Return the (X, Y) coordinate for the center point of the cell that contains the specified text.  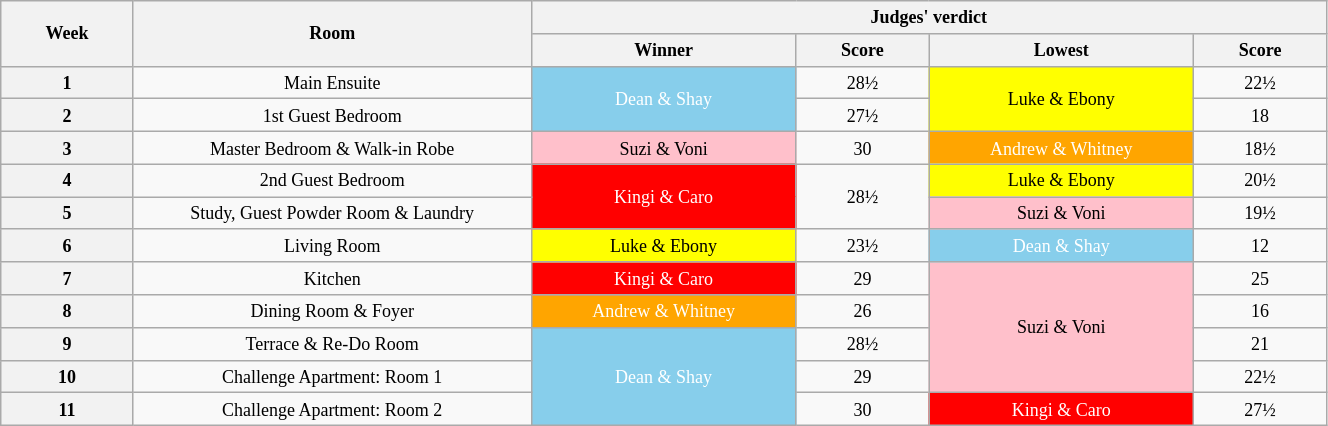
5 (68, 214)
18½ (1260, 148)
2nd Guest Bedroom (332, 180)
Lowest (1062, 50)
18 (1260, 116)
9 (68, 344)
Judges' verdict (928, 18)
Kitchen (332, 278)
7 (68, 278)
Study, Guest Powder Room & Laundry (332, 214)
20½ (1260, 180)
11 (68, 410)
16 (1260, 312)
1st Guest Bedroom (332, 116)
3 (68, 148)
Main Ensuite (332, 82)
Terrace & Re-Do Room (332, 344)
Room (332, 34)
1 (68, 82)
Challenge Apartment: Room 2 (332, 410)
6 (68, 246)
Living Room (332, 246)
Master Bedroom & Walk-in Robe (332, 148)
Challenge Apartment: Room 1 (332, 376)
25 (1260, 278)
8 (68, 312)
4 (68, 180)
12 (1260, 246)
23½ (862, 246)
26 (862, 312)
10 (68, 376)
Week (68, 34)
Winner (664, 50)
Dining Room & Foyer (332, 312)
19½ (1260, 214)
21 (1260, 344)
2 (68, 116)
